Scan for the cell matching the given text and deliver its (x, y) coordinate at center. 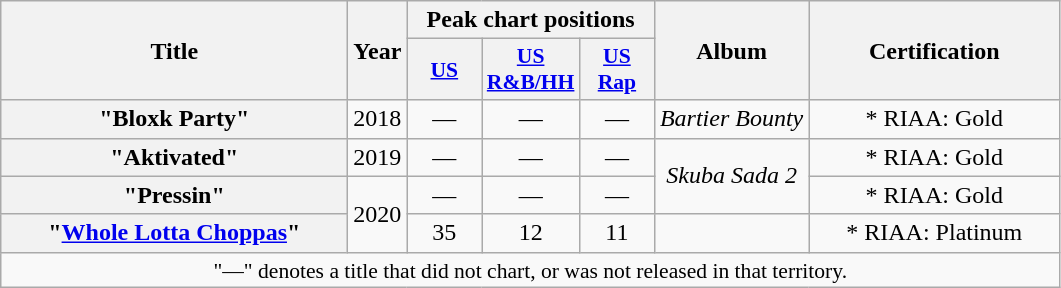
* RIAA: Platinum (934, 233)
Peak chart positions (531, 20)
"Bloxk Party" (174, 119)
Skuba Sada 2 (731, 176)
35 (444, 233)
12 (531, 233)
2020 (378, 214)
Title (174, 50)
US (444, 70)
Certification (934, 50)
2019 (378, 157)
"Pressin" (174, 195)
11 (616, 233)
"Aktivated" (174, 157)
Year (378, 50)
"—" denotes a title that did not chart, or was not released in that territory. (530, 270)
Album (731, 50)
2018 (378, 119)
"Whole Lotta Choppas" (174, 233)
USRap (616, 70)
USR&B/HH (531, 70)
Bartier Bounty (731, 119)
